Return [x, y] of the center of cell containing provided text 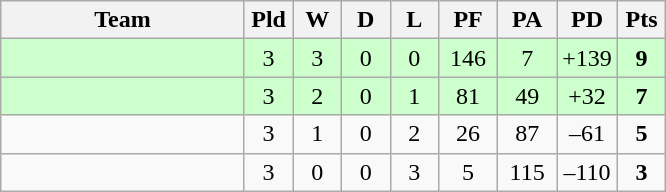
Team [123, 20]
W [318, 20]
PF [468, 20]
49 [528, 96]
L [414, 20]
Pld [268, 20]
PD [588, 20]
81 [468, 96]
+32 [588, 96]
PA [528, 20]
115 [528, 172]
26 [468, 134]
Pts [642, 20]
–61 [588, 134]
D [366, 20]
9 [642, 58]
+139 [588, 58]
–110 [588, 172]
146 [468, 58]
87 [528, 134]
